From the cell containing the given text, extract its center point as (X, Y) coordinate. 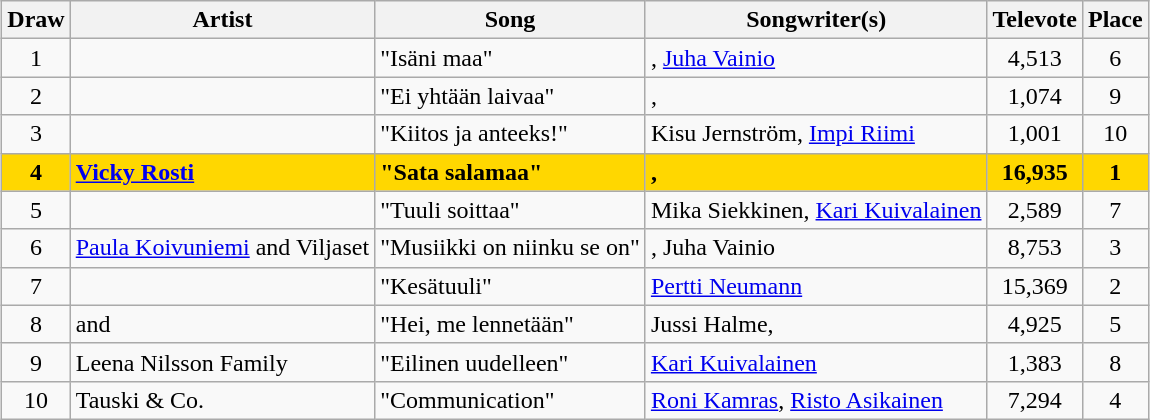
Televote (1034, 20)
"Kiitos ja anteeks!" (510, 134)
"Isäni maa" (510, 58)
Songwriter(s) (816, 20)
and (222, 324)
7,294 (1034, 400)
Leena Nilsson Family (222, 362)
Artist (222, 20)
Kari Kuivalainen (816, 362)
8,753 (1034, 248)
Roni Kamras, Risto Asikainen (816, 400)
2,589 (1034, 210)
"Musiikki on niinku se on" (510, 248)
4,925 (1034, 324)
"Communication" (510, 400)
"Kesätuuli" (510, 286)
Kisu Jernström, Impi Riimi (816, 134)
16,935 (1034, 172)
1,074 (1034, 96)
Jussi Halme, (816, 324)
"Sata salamaa" (510, 172)
Mika Siekkinen, Kari Kuivalainen (816, 210)
"Eilinen uudelleen" (510, 362)
"Hei, me lennetään" (510, 324)
Vicky Rosti (222, 172)
Tauski & Co. (222, 400)
4,513 (1034, 58)
Song (510, 20)
1,001 (1034, 134)
1,383 (1034, 362)
Pertti Neumann (816, 286)
"Ei yhtään laivaa" (510, 96)
Draw (36, 20)
Place (1115, 20)
Paula Koivuniemi and Viljaset (222, 248)
15,369 (1034, 286)
"Tuuli soittaa" (510, 210)
